Pinpoint the cell where the given text exists, returning its [X, Y] midpoint coordinate. 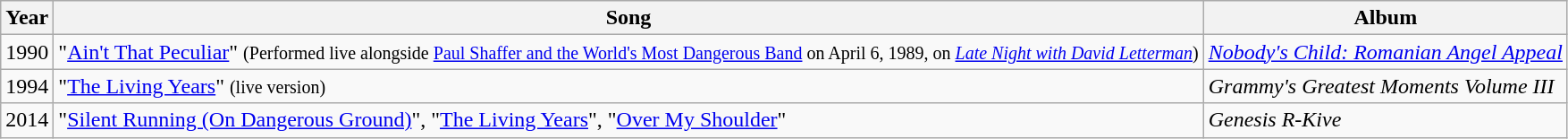
Album [1386, 18]
Year [27, 18]
1990 [27, 52]
Genesis R-Kive [1386, 120]
Song [628, 18]
"The Living Years" (live version) [628, 86]
Nobody's Child: Romanian Angel Appeal [1386, 52]
2014 [27, 120]
"Silent Running (On Dangerous Ground)", "The Living Years", "Over My Shoulder" [628, 120]
Grammy's Greatest Moments Volume III [1386, 86]
1994 [27, 86]
